Provide the [x, y] coordinate of the cell's center where the given text is located.  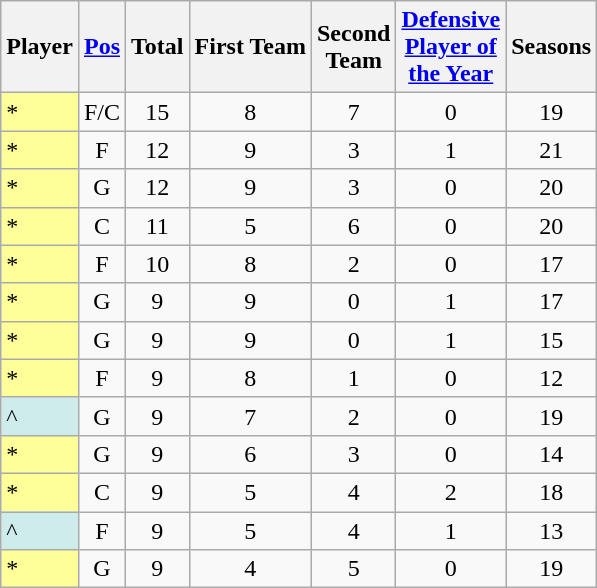
10 [158, 264]
Defensive Player of the Year [451, 47]
Second Team [353, 47]
13 [552, 531]
18 [552, 492]
14 [552, 454]
First Team [250, 47]
21 [552, 150]
Player [40, 47]
Seasons [552, 47]
F/C [102, 112]
Pos [102, 47]
11 [158, 226]
Total [158, 47]
